Return [x, y] of the center of cell containing provided text 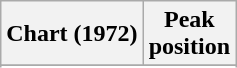
Peakposition [189, 34]
Chart (1972) [72, 34]
